Find where the given text appears and provide that cell's center as (x, y) coordinate. 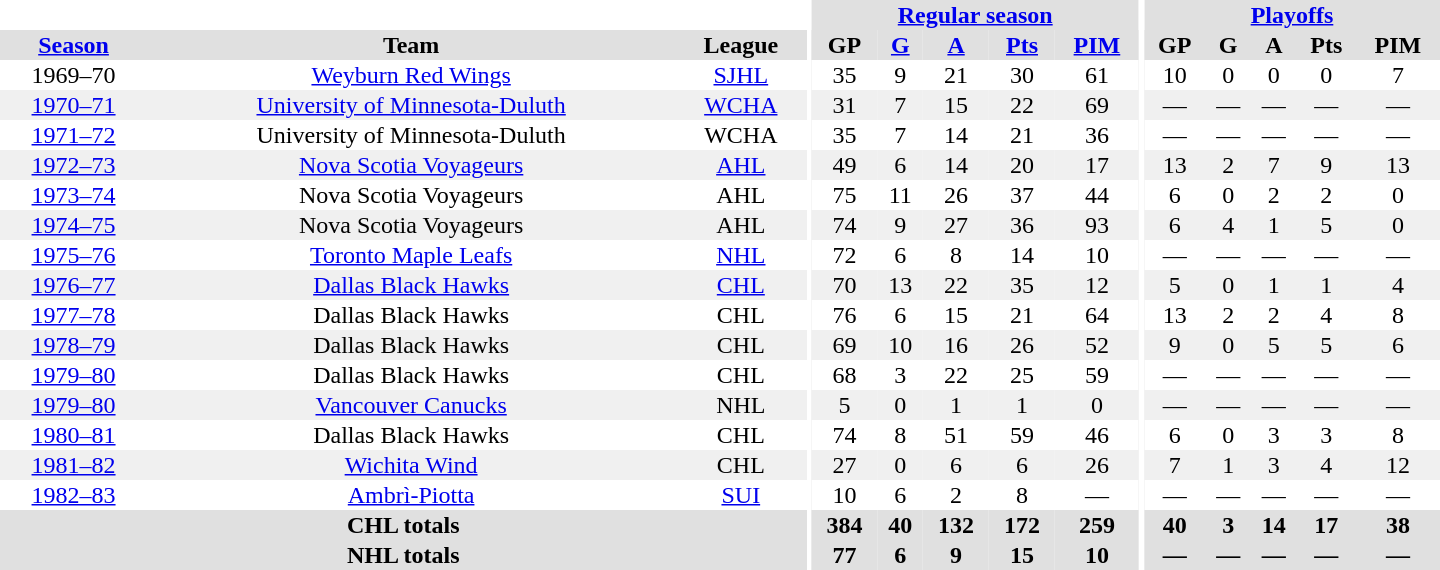
172 (1022, 525)
76 (845, 315)
72 (845, 255)
Toronto Maple Leafs (411, 255)
30 (1022, 75)
46 (1097, 435)
Wichita Wind (411, 465)
25 (1022, 375)
64 (1097, 315)
70 (845, 285)
31 (845, 105)
77 (845, 555)
259 (1097, 525)
1980–81 (74, 435)
Team (411, 45)
1976–77 (74, 285)
16 (956, 345)
SJHL (740, 75)
37 (1022, 195)
1969–70 (74, 75)
51 (956, 435)
Ambrì-Piotta (411, 495)
1975–76 (74, 255)
1972–73 (74, 165)
1982–83 (74, 495)
1971–72 (74, 135)
38 (1398, 525)
61 (1097, 75)
Season (74, 45)
Playoffs (1292, 15)
49 (845, 165)
CHL totals (403, 525)
44 (1097, 195)
1970–71 (74, 105)
Weyburn Red Wings (411, 75)
384 (845, 525)
1973–74 (74, 195)
93 (1097, 225)
SUI (740, 495)
68 (845, 375)
1978–79 (74, 345)
1974–75 (74, 225)
1981–82 (74, 465)
132 (956, 525)
Vancouver Canucks (411, 405)
1977–78 (74, 315)
52 (1097, 345)
Regular season (976, 15)
11 (900, 195)
NHL totals (403, 555)
League (740, 45)
75 (845, 195)
20 (1022, 165)
